Determine the (x, y) coordinate at the center of the cell enclosing the given text.  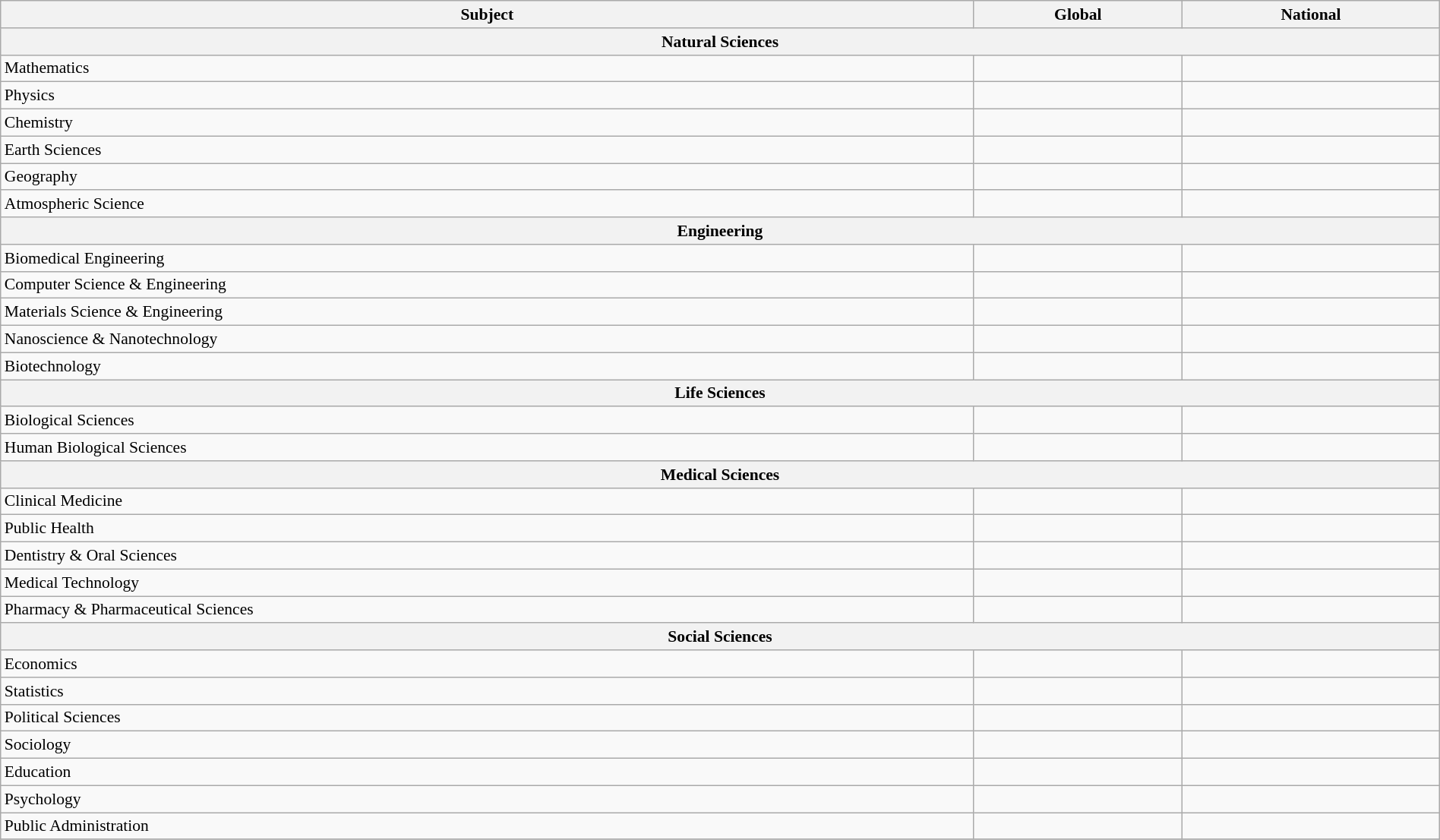
Atmospheric Science (488, 204)
Chemistry (488, 123)
Subject (488, 14)
Mathematics (488, 68)
Human Biological Sciences (488, 447)
Medical Technology (488, 583)
Sociology (488, 745)
Biological Sciences (488, 421)
Medical Sciences (720, 475)
Computer Science & Engineering (488, 285)
Pharmacy & Pharmaceutical Sciences (488, 610)
Social Sciences (720, 637)
Education (488, 772)
Natural Sciences (720, 42)
National (1311, 14)
Physics (488, 96)
Global (1078, 14)
Biomedical Engineering (488, 258)
Nanoscience & Nanotechnology (488, 339)
Geography (488, 177)
Economics (488, 664)
Biotechnology (488, 366)
Statistics (488, 691)
Earth Sciences (488, 150)
Psychology (488, 799)
Public Health (488, 529)
Engineering (720, 231)
Dentistry & Oral Sciences (488, 556)
Public Administration (488, 826)
Materials Science & Engineering (488, 312)
Life Sciences (720, 393)
Political Sciences (488, 718)
Clinical Medicine (488, 501)
